Find where the given text appears and provide that cell's center as [x, y] coordinate. 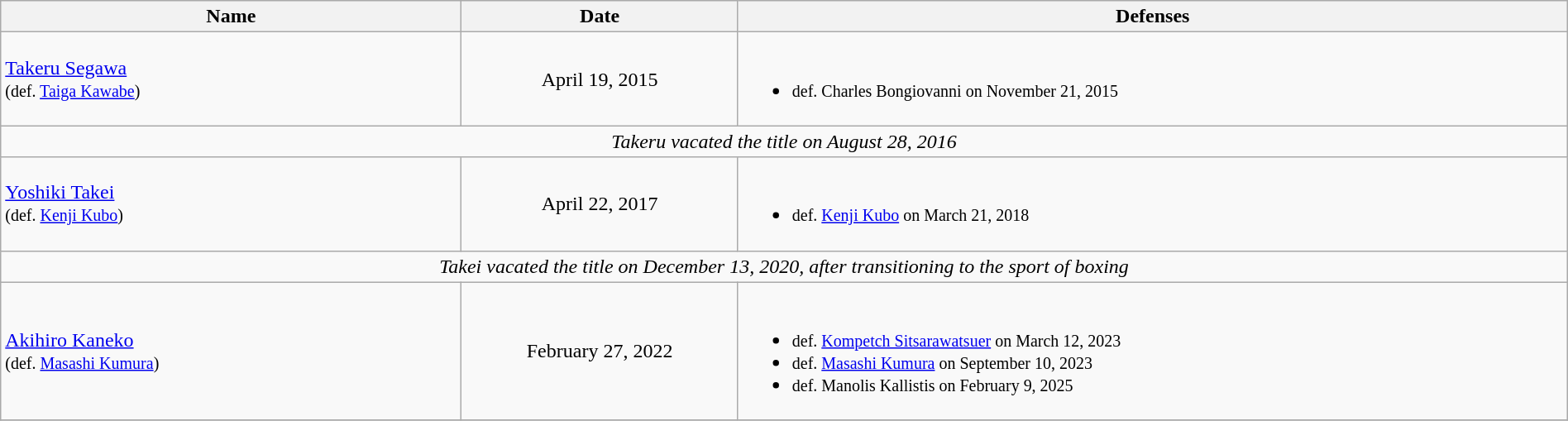
Takeru Segawa (def. Taiga Kawabe) [232, 79]
Takei vacated the title on December 13, 2020, after transitioning to the sport of boxing [784, 266]
def. Kompetch Sitsarawatsuer on March 12, 2023def. Masashi Kumura on September 10, 2023def. Manolis Kallistis on February 9, 2025 [1153, 351]
Defenses [1153, 17]
Name [232, 17]
def. Kenji Kubo on March 21, 2018 [1153, 203]
Akihiro Kaneko (def. Masashi Kumura) [232, 351]
Yoshiki Takei (def. Kenji Kubo) [232, 203]
Takeru vacated the title on August 28, 2016 [784, 141]
February 27, 2022 [600, 351]
Date [600, 17]
def. Charles Bongiovanni on November 21, 2015 [1153, 79]
April 22, 2017 [600, 203]
April 19, 2015 [600, 79]
